Search for the cell housing the specified text and yield its [X, Y] center coordinate. 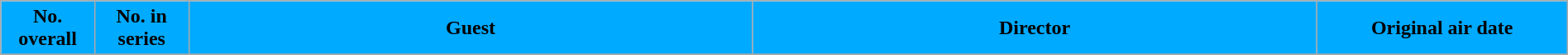
No. inseries [141, 28]
Director [1035, 28]
Original air date [1442, 28]
Guest [471, 28]
No.overall [48, 28]
